Find where the given text appears and provide that cell's center as [x, y] coordinate. 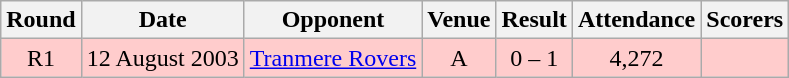
Opponent [332, 20]
Tranmere Rovers [332, 58]
4,272 [636, 58]
Date [162, 20]
12 August 2003 [162, 58]
Venue [459, 20]
Attendance [636, 20]
A [459, 58]
R1 [41, 58]
Result [534, 20]
0 – 1 [534, 58]
Scorers [745, 20]
Round [41, 20]
